Return [x, y] of the center of cell containing provided text 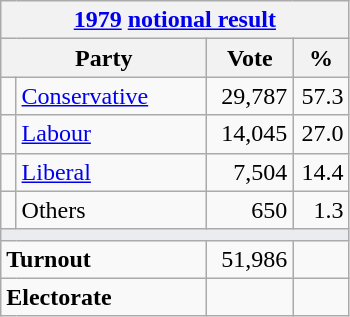
1.3 [321, 210]
650 [250, 210]
Labour [112, 134]
14,045 [250, 134]
14.4 [321, 172]
Turnout [104, 259]
7,504 [250, 172]
27.0 [321, 134]
57.3 [321, 96]
Electorate [104, 297]
Vote [250, 58]
Conservative [112, 96]
29,787 [250, 96]
Others [112, 210]
1979 notional result [175, 20]
Party [104, 58]
% [321, 58]
Liberal [112, 172]
51,986 [250, 259]
